Find where the given text appears and provide that cell's center as [X, Y] coordinate. 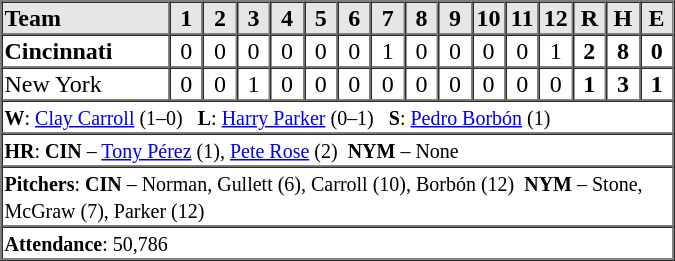
H [623, 18]
Pitchers: CIN – Norman, Gullett (6), Carroll (10), Borbón (12) NYM – Stone, McGraw (7), Parker (12) [338, 196]
HR: CIN – Tony Pérez (1), Pete Rose (2) NYM – None [338, 150]
4 [287, 18]
Cincinnati [86, 50]
5 [321, 18]
R [590, 18]
W: Clay Carroll (1–0) L: Harry Parker (0–1) S: Pedro Borbón (1) [338, 116]
12 [556, 18]
7 [388, 18]
9 [455, 18]
New York [86, 84]
6 [354, 18]
Team [86, 18]
Attendance: 50,786 [338, 242]
10 [489, 18]
E [657, 18]
11 [522, 18]
